Determine the [x, y] coordinate at the center of the cell enclosing the given text.  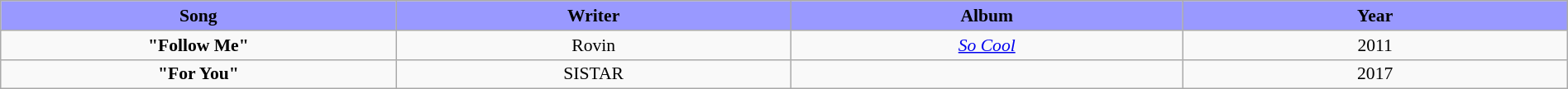
Rovin [594, 44]
Year [1374, 16]
2017 [1374, 74]
2011 [1374, 44]
"Follow Me" [198, 44]
So Cool [987, 44]
"For You" [198, 74]
Writer [594, 16]
Song [198, 16]
SISTAR [594, 74]
Album [987, 16]
